Detect which cell encompasses the target text, then output its [X, Y] center coordinate. 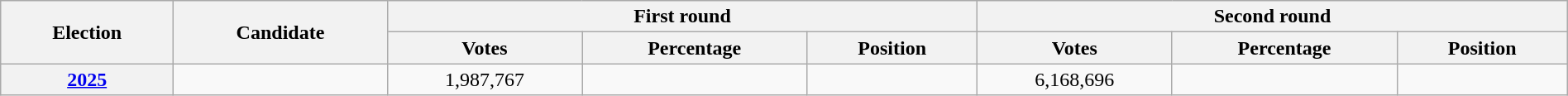
Election [88, 32]
6,168,696 [1075, 79]
1,987,767 [485, 79]
Second round [1273, 17]
Candidate [281, 32]
First round [681, 17]
2025 [88, 79]
